Provide the [X, Y] coordinate of the cell's center where the given text is located.  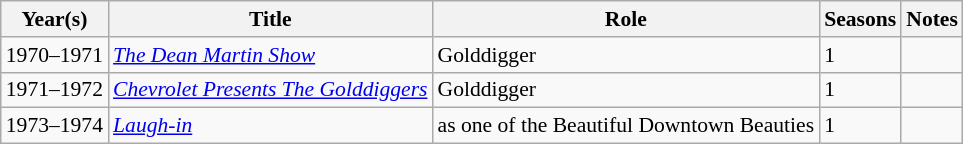
1970–1971 [54, 55]
Role [626, 19]
as one of the Beautiful Downtown Beauties [626, 126]
1971–1972 [54, 90]
Seasons [860, 19]
Notes [932, 19]
1973–1974 [54, 126]
Year(s) [54, 19]
The Dean Martin Show [270, 55]
Title [270, 19]
Chevrolet Presents The Golddiggers [270, 90]
Laugh-in [270, 126]
